From the cell containing the given text, extract its center point as [x, y] coordinate. 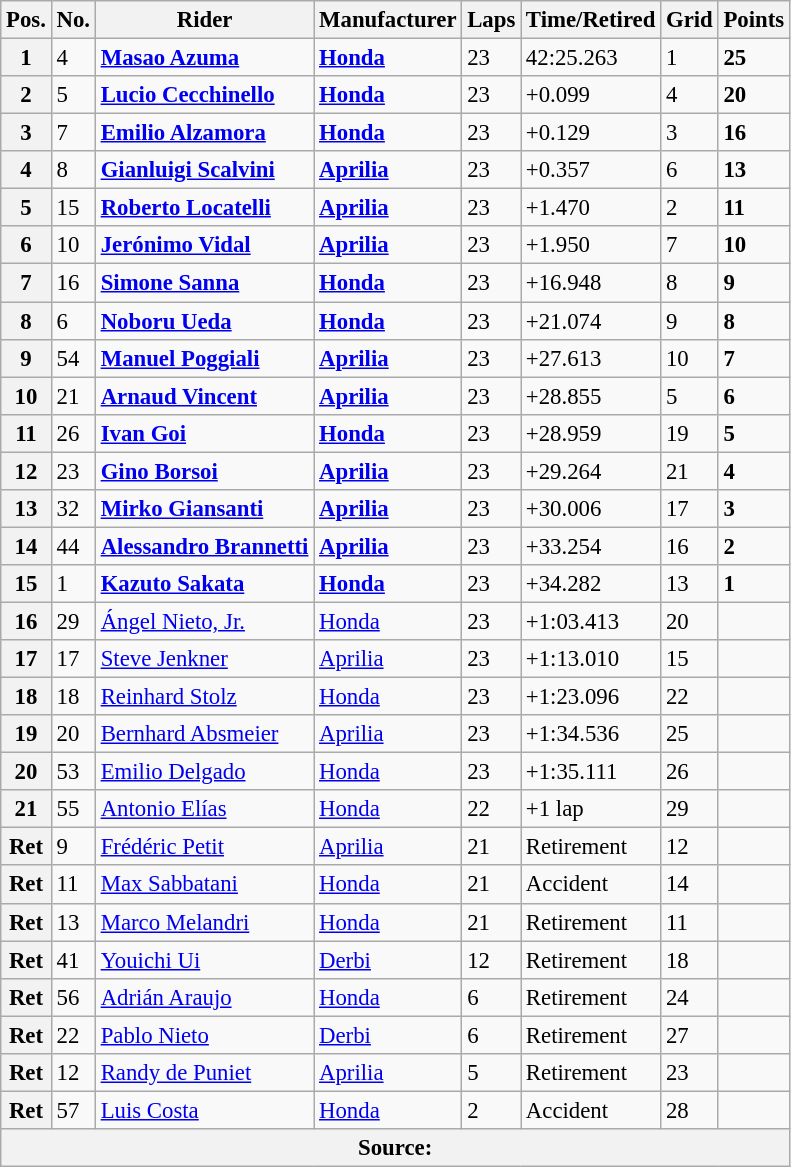
Ángel Nieto, Jr. [204, 621]
24 [690, 997]
Time/Retired [591, 20]
Adrián Araujo [204, 997]
Mirko Giansanti [204, 509]
Pablo Nieto [204, 1035]
+0.357 [591, 170]
Luis Costa [204, 1110]
56 [73, 997]
57 [73, 1110]
Alessandro Brannetti [204, 546]
+1:13.010 [591, 659]
Randy de Puniet [204, 1073]
+1:03.413 [591, 621]
Simone Sanna [204, 283]
Gianluigi Scalvini [204, 170]
Manuel Poggiali [204, 358]
Ivan Goi [204, 433]
Arnaud Vincent [204, 396]
Rider [204, 20]
41 [73, 960]
Reinhard Stolz [204, 697]
+21.074 [591, 321]
Frédéric Petit [204, 847]
Noboru Ueda [204, 321]
+16.948 [591, 283]
Manufacturer [388, 20]
Bernhard Absmeier [204, 734]
Steve Jenkner [204, 659]
Kazuto Sakata [204, 584]
+1:23.096 [591, 697]
Points [754, 20]
55 [73, 809]
44 [73, 546]
+1:35.111 [591, 772]
+28.855 [591, 396]
+29.264 [591, 471]
+28.959 [591, 433]
+1:34.536 [591, 734]
+1 lap [591, 809]
No. [73, 20]
Roberto Locatelli [204, 208]
Gino Borsoi [204, 471]
Marco Melandri [204, 922]
Emilio Alzamora [204, 133]
Grid [690, 20]
+33.254 [591, 546]
32 [73, 509]
Source: [396, 1148]
28 [690, 1110]
54 [73, 358]
+27.613 [591, 358]
Youichi Ui [204, 960]
+0.099 [591, 95]
42:25.263 [591, 58]
+30.006 [591, 509]
Masao Azuma [204, 58]
Lucio Cecchinello [204, 95]
Antonio Elías [204, 809]
+0.129 [591, 133]
27 [690, 1035]
Laps [492, 20]
+1.470 [591, 208]
+34.282 [591, 584]
Max Sabbatani [204, 885]
53 [73, 772]
Emilio Delgado [204, 772]
+1.950 [591, 245]
Jerónimo Vidal [204, 245]
Pos. [26, 20]
